Search for the cell housing the specified text and yield its (X, Y) center coordinate. 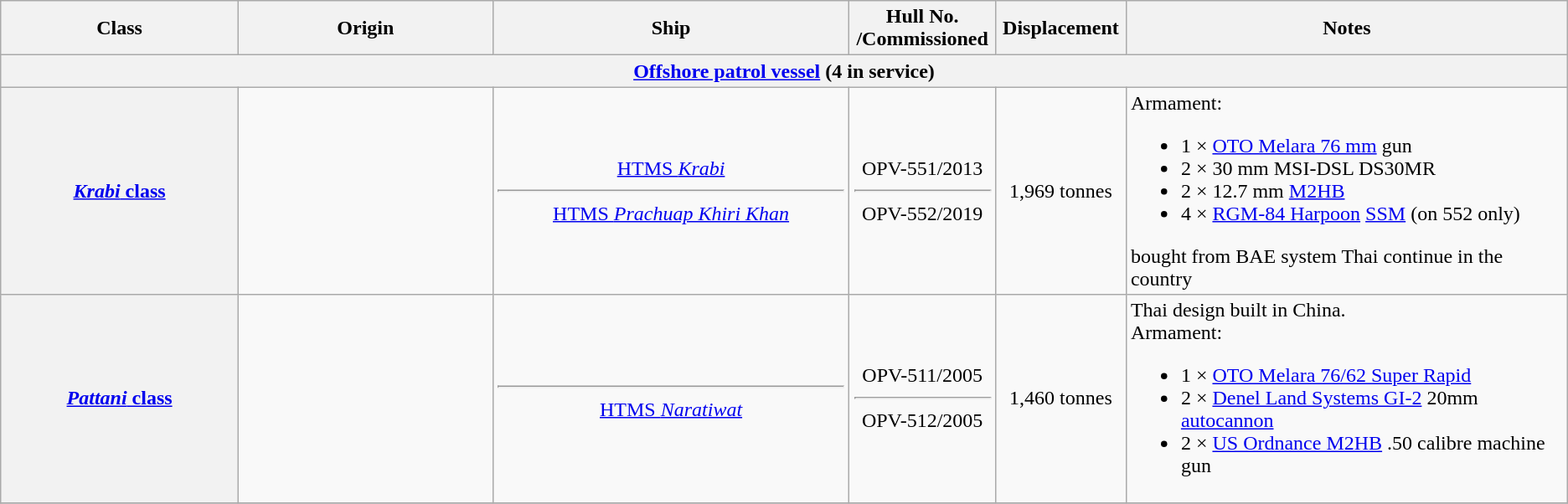
Offshore patrol vessel (4 in service) (784, 71)
HTMS KrabiHTMS Prachuap Khiri Khan (670, 191)
Ship (670, 28)
1,460 tonnes (1060, 399)
OPV-511/2005OPV-512/2005 (923, 399)
OPV-551/2013OPV-552/2019 (923, 191)
Origin (365, 28)
1,969 tonnes (1060, 191)
Notes (1347, 28)
Hull No./Commissioned (923, 28)
Displacement (1060, 28)
Class (120, 28)
HTMS Naratiwat (670, 399)
Krabi class (120, 191)
Pattani class (120, 399)
